Determine the [X, Y] coordinate at the center of the cell enclosing the given text.  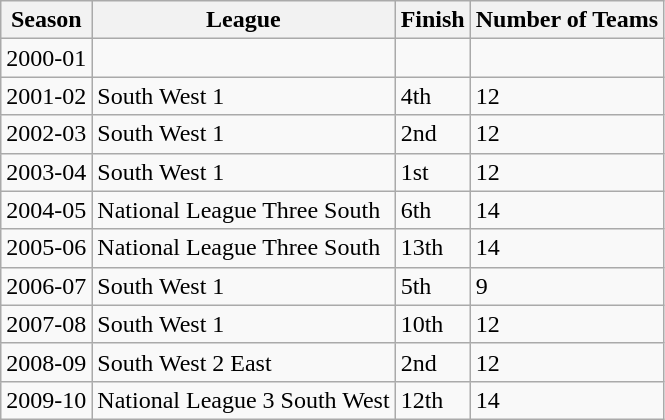
2008-09 [46, 362]
2006-07 [46, 286]
2003-04 [46, 172]
South West 2 East [244, 362]
2009-10 [46, 400]
Season [46, 20]
National League 3 South West [244, 400]
10th [432, 324]
2007-08 [46, 324]
4th [432, 96]
Number of Teams [566, 20]
2004-05 [46, 210]
2005-06 [46, 248]
1st [432, 172]
12th [432, 400]
5th [432, 286]
2002-03 [46, 134]
9 [566, 286]
League [244, 20]
2001-02 [46, 96]
6th [432, 210]
13th [432, 248]
2000-01 [46, 58]
Finish [432, 20]
